Pinpoint the cell where the given text exists, returning its (x, y) midpoint coordinate. 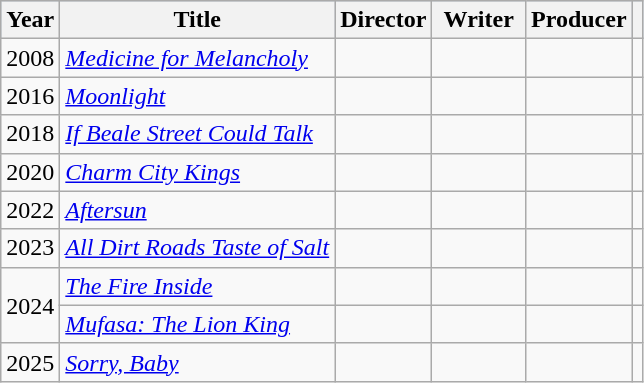
2023 (30, 248)
2018 (30, 134)
Aftersun (198, 210)
Producer (578, 20)
2020 (30, 172)
2025 (30, 362)
Title (198, 20)
Medicine for Melancholy (198, 58)
If Beale Street Could Talk (198, 134)
Mufasa: The Lion King (198, 324)
Director (384, 20)
2008 (30, 58)
Sorry, Baby (198, 362)
2024 (30, 305)
Moonlight (198, 96)
Year (30, 20)
2016 (30, 96)
Writer (479, 20)
All Dirt Roads Taste of Salt (198, 248)
The Fire Inside (198, 286)
2022 (30, 210)
Charm City Kings (198, 172)
